Capture the cell that displays the provided text and extract its (x, y) central coordinate. 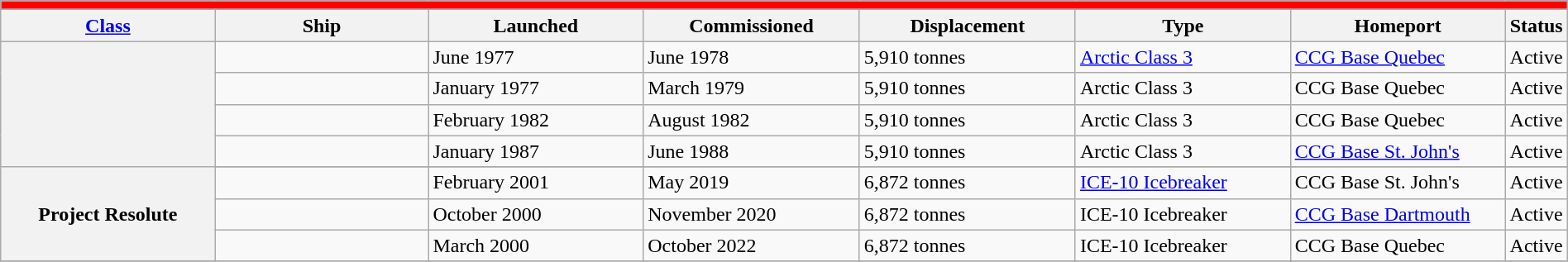
Commissioned (752, 26)
March 1979 (752, 88)
Status (1537, 26)
Type (1183, 26)
October 2022 (752, 245)
February 2001 (536, 183)
Displacement (968, 26)
Launched (536, 26)
August 1982 (752, 120)
June 1977 (536, 57)
October 2000 (536, 214)
January 1977 (536, 88)
June 1978 (752, 57)
Homeport (1398, 26)
March 2000 (536, 245)
February 1982 (536, 120)
June 1988 (752, 151)
November 2020 (752, 214)
CCG Base Dartmouth (1398, 214)
Class (108, 26)
Project Resolute (108, 214)
Ship (322, 26)
May 2019 (752, 183)
January 1987 (536, 151)
